Search for the cell housing the specified text and yield its [X, Y] center coordinate. 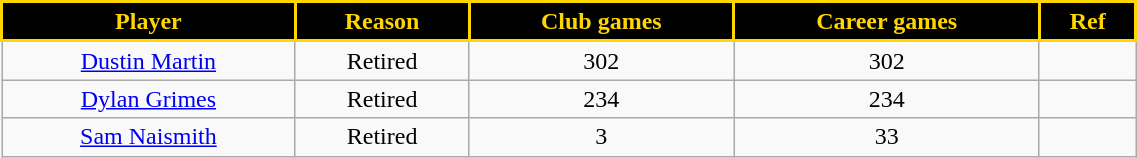
Dustin Martin [149, 60]
33 [887, 137]
Sam Naismith [149, 137]
Player [149, 22]
Club games [602, 22]
Dylan Grimes [149, 99]
3 [602, 137]
Reason [382, 22]
Career games [887, 22]
Ref [1088, 22]
